From the cell containing the given text, extract its center point as (X, Y) coordinate. 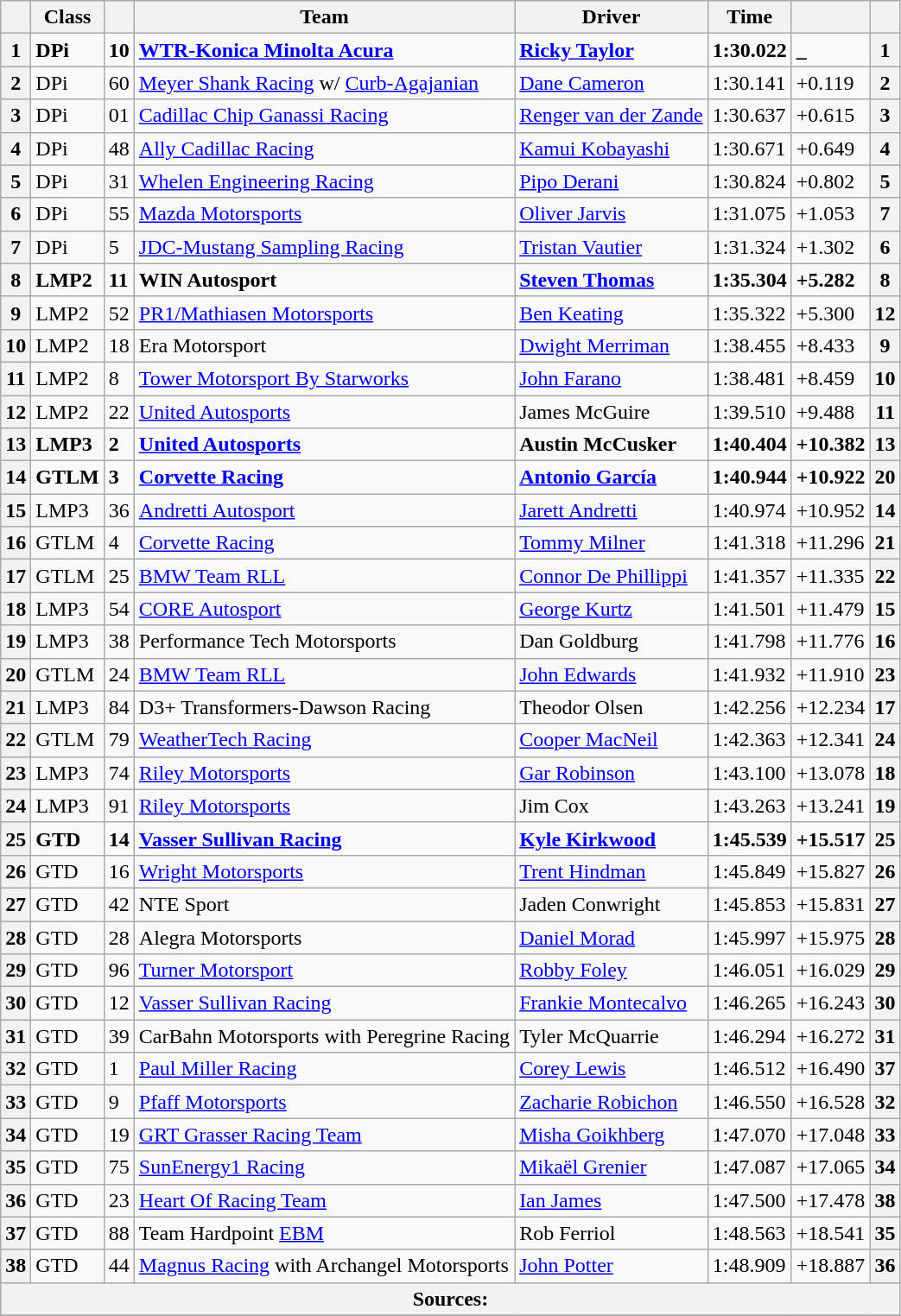
Cadillac Chip Ganassi Racing (324, 116)
Dan Goldburg (612, 642)
1:48.563 (750, 1233)
Ben Keating (612, 313)
Paul Miller Racing (324, 1069)
+15.517 (831, 838)
Mikaël Grenier (612, 1167)
79 (119, 740)
88 (119, 1233)
1:40.944 (750, 478)
Ian James (612, 1200)
1:48.909 (750, 1266)
Cooper MacNeil (612, 740)
George Kurtz (612, 609)
1:41.932 (750, 674)
Renger van der Zande (612, 116)
42 (119, 904)
Tristan Vautier (612, 247)
Misha Goikhberg (612, 1135)
John Farano (612, 378)
1:41.798 (750, 642)
+11.776 (831, 642)
1:35.322 (750, 313)
Trent Hindman (612, 871)
JDC-Mustang Sampling Racing (324, 247)
+0.119 (831, 83)
1:35.304 (750, 280)
CORE Autosport (324, 609)
Theodor Olsen (612, 707)
+8.433 (831, 345)
Alegra Motorsports (324, 937)
Dane Cameron (612, 83)
Robby Foley (612, 971)
Connor De Phillippi (612, 576)
Jim Cox (612, 806)
Kamui Kobayashi (612, 149)
1:30.671 (750, 149)
1:46.265 (750, 1003)
+10.382 (831, 445)
Jaden Conwright (612, 904)
1:46.512 (750, 1069)
Frankie Montecalvo (612, 1003)
+16.029 (831, 971)
Gar Robinson (612, 773)
+18.541 (831, 1233)
54 (119, 609)
Performance Tech Motorsports (324, 642)
01 (119, 116)
1:30.141 (750, 83)
1:46.051 (750, 971)
1:30.824 (750, 181)
+9.488 (831, 412)
Heart Of Racing Team (324, 1200)
Tower Motorsport By Starworks (324, 378)
1:42.256 (750, 707)
Pfaff Motorsports (324, 1102)
96 (119, 971)
Tyler McQuarrie (612, 1036)
+8.459 (831, 378)
Ricky Taylor (612, 50)
1:45.539 (750, 838)
GRT Grasser Racing Team (324, 1135)
Daniel Morad (612, 937)
+11.335 (831, 576)
WTR-Konica Minolta Acura (324, 50)
Rob Ferriol (612, 1233)
1:46.294 (750, 1036)
+13.241 (831, 806)
+5.282 (831, 280)
+16.272 (831, 1036)
Mazda Motorsports (324, 214)
Team Hardpoint EBM (324, 1233)
Meyer Shank Racing w/ Curb-Agajanian (324, 83)
1:47.070 (750, 1135)
1:45.997 (750, 937)
Magnus Racing with Archangel Motorsports (324, 1266)
75 (119, 1167)
1:30.637 (750, 116)
Jarett Andretti (612, 510)
84 (119, 707)
Team (324, 17)
+0.649 (831, 149)
+10.922 (831, 478)
+13.078 (831, 773)
1:31.075 (750, 214)
WIN Autosport (324, 280)
+0.802 (831, 181)
+0.615 (831, 116)
1:42.363 (750, 740)
+16.528 (831, 1102)
Andretti Autosport (324, 510)
Kyle Kirkwood (612, 838)
+12.234 (831, 707)
Austin McCusker (612, 445)
James McGuire (612, 412)
Driver (612, 17)
1:45.849 (750, 871)
Ally Cadillac Racing (324, 149)
1:40.404 (750, 445)
+18.887 (831, 1266)
+15.975 (831, 937)
Tommy Milner (612, 543)
+11.479 (831, 609)
1:31.324 (750, 247)
SunEnergy1 Racing (324, 1167)
52 (119, 313)
John Potter (612, 1266)
Sources: (451, 1299)
+1.302 (831, 247)
91 (119, 806)
+5.300 (831, 313)
1:41.318 (750, 543)
CarBahn Motorsports with Peregrine Racing (324, 1036)
1:47.087 (750, 1167)
44 (119, 1266)
1:38.455 (750, 345)
1:41.501 (750, 609)
Era Motorsport (324, 345)
Turner Motorsport (324, 971)
1:39.510 (750, 412)
1:43.100 (750, 773)
60 (119, 83)
WeatherTech Racing (324, 740)
+15.827 (831, 871)
PR1/Mathiasen Motorsports (324, 313)
+16.490 (831, 1069)
+16.243 (831, 1003)
+17.478 (831, 1200)
Oliver Jarvis (612, 214)
39 (119, 1036)
Class (67, 17)
1:45.853 (750, 904)
+10.952 (831, 510)
+17.065 (831, 1167)
48 (119, 149)
John Edwards (612, 674)
1:30.022 (750, 50)
NTE Sport (324, 904)
74 (119, 773)
+17.048 (831, 1135)
Corey Lewis (612, 1069)
Antonio García (612, 478)
+12.341 (831, 740)
Time (750, 17)
Whelen Engineering Racing (324, 181)
Dwight Merriman (612, 345)
+11.910 (831, 674)
_ (831, 50)
55 (119, 214)
+15.831 (831, 904)
Steven Thomas (612, 280)
+11.296 (831, 543)
Wright Motorsports (324, 871)
Pipo Derani (612, 181)
1:47.500 (750, 1200)
1:43.263 (750, 806)
Zacharie Robichon (612, 1102)
1:38.481 (750, 378)
1:46.550 (750, 1102)
1:40.974 (750, 510)
1:41.357 (750, 576)
D3+ Transformers-Dawson Racing (324, 707)
+1.053 (831, 214)
